Pinpoint the cell where the given text exists, returning its (x, y) midpoint coordinate. 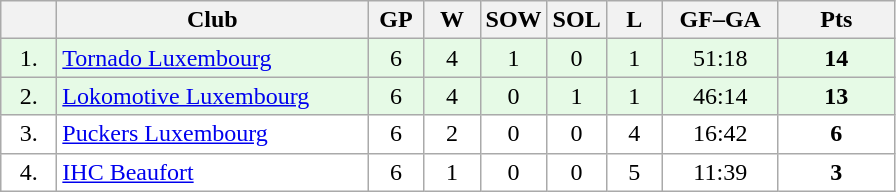
GP (396, 20)
11:39 (720, 172)
16:42 (720, 134)
Pts (836, 20)
5 (634, 172)
Lokomotive Luxembourg (212, 96)
2. (29, 96)
IHC Beaufort (212, 172)
13 (836, 96)
3 (836, 172)
2 (452, 134)
Club (212, 20)
46:14 (720, 96)
Puckers Luxembourg (212, 134)
GF–GA (720, 20)
Tornado Luxembourg (212, 58)
SOL (576, 20)
1. (29, 58)
51:18 (720, 58)
L (634, 20)
3. (29, 134)
SOW (514, 20)
14 (836, 58)
W (452, 20)
4. (29, 172)
